Scan for the cell matching the given text and deliver its [X, Y] coordinate at center. 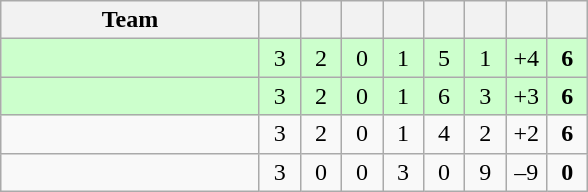
4 [444, 134]
Team [130, 20]
+2 [526, 134]
9 [486, 172]
+4 [526, 58]
+3 [526, 96]
5 [444, 58]
–9 [526, 172]
